Extract the [X, Y] coordinate from the center of the cell holding the provided text.  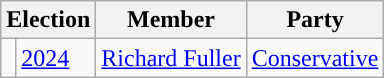
Member [171, 20]
Election [48, 20]
Richard Fuller [171, 58]
Party [315, 20]
2024 [56, 58]
Conservative [315, 58]
